Determine the (x, y) coordinate at the center of the cell enclosing the given text.  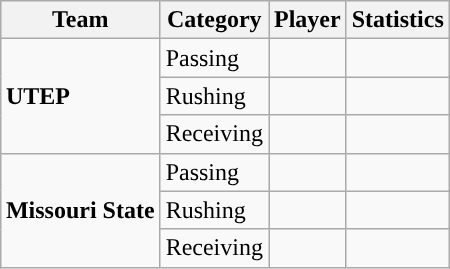
Missouri State (80, 210)
Team (80, 20)
Statistics (398, 20)
Category (214, 20)
UTEP (80, 96)
Player (307, 20)
